Identify which cell holds the provided text, then report its [X, Y] central coordinate. 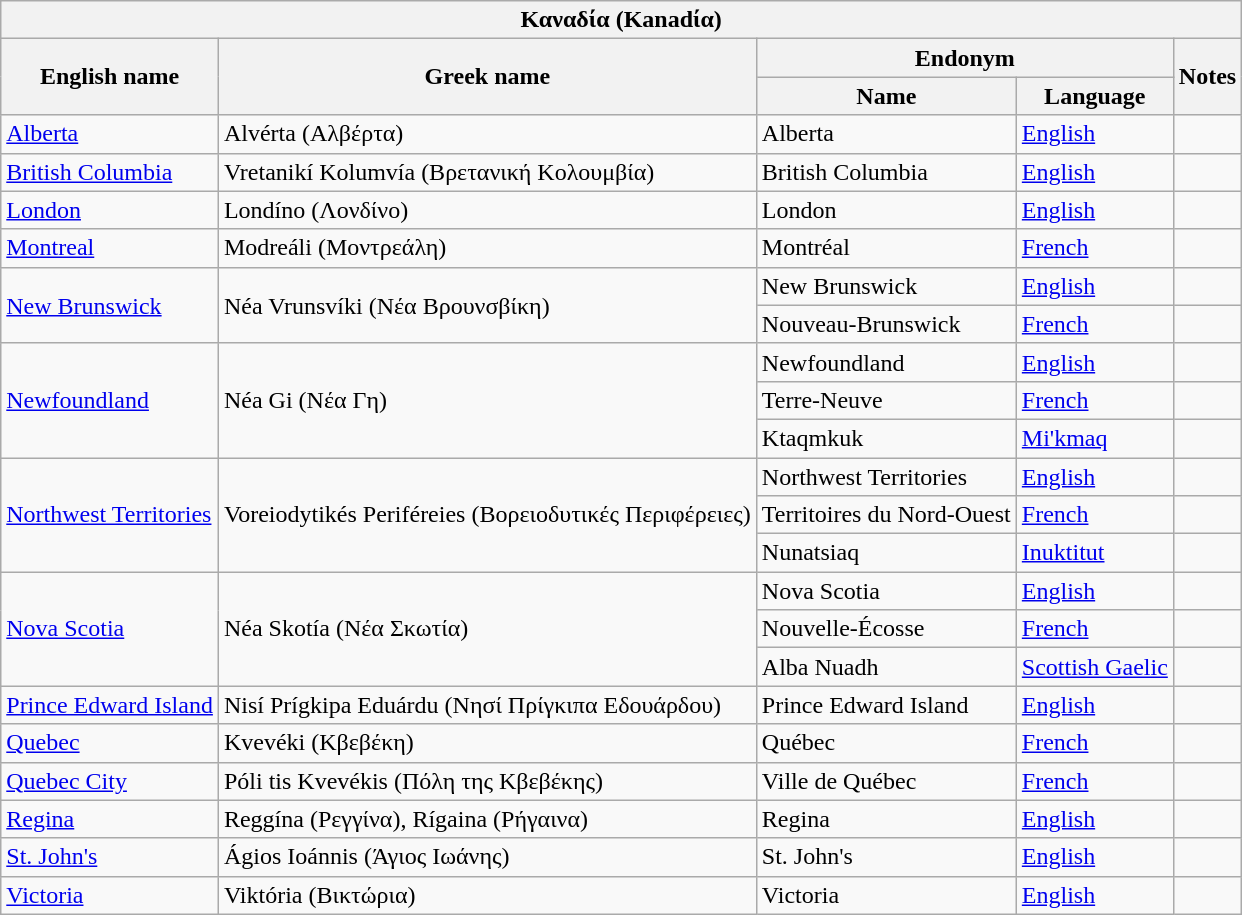
Nouveau-Brunswick [886, 324]
Nunatsiaq [886, 553]
Language [1094, 96]
Montréal [886, 248]
Alvérta (Αλβέρτα) [487, 134]
Québec [886, 743]
Mi'kmaq [1094, 438]
Ágios Ioánnis (Άγιος Ιωάνης) [487, 857]
Territoires du Nord-Ouest [886, 515]
Montreal [110, 248]
Terre-Neuve [886, 400]
Ville de Québec [886, 781]
Néa Vrunsvíki (Νέα Βρουνσβίκη) [487, 305]
Néa Gi (Νέα Γη) [487, 400]
Endonym [964, 58]
Notes [1207, 77]
Modreáli (Μοντρεάλη) [487, 248]
Name [886, 96]
Scottish Gaelic [1094, 667]
Quebec City [110, 781]
Quebec [110, 743]
Londíno (Λονδίνο) [487, 210]
English name [110, 77]
Greek name [487, 77]
Néa Skotía (Νέα Σκωτία) [487, 629]
Póli tis Kvevékis (Πόλη της Κβεβέκης) [487, 781]
Nisí Prígkipa Eduárdu (Νησί Πρίγκιπα Εδουάρδου) [487, 705]
Reggína (Ρεγγίνα), Rígaina (Ρήγαινα) [487, 819]
Ktaqmkuk [886, 438]
Viktória (Βικτώρια) [487, 895]
Nouvelle-Écosse [886, 629]
Alba Nuadh [886, 667]
Kvevéki (Κβεβέκη) [487, 743]
Inuktitut [1094, 553]
Καναδία (Kanadία) [622, 20]
Voreiodytikés Periféreies (Βορειοδυτικές Περιφέρειες) [487, 515]
Vretanikí Kolumvía (Βρετανική Κολουμβία) [487, 172]
